Provide the [x, y] coordinate of the cell's center where the given text is located.  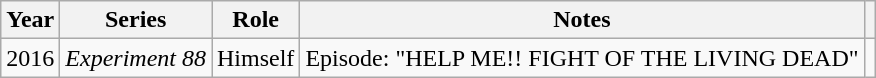
2016 [30, 58]
Year [30, 20]
Himself [256, 58]
Role [256, 20]
Experiment 88 [136, 58]
Episode: "HELP ME!! FIGHT OF THE LIVING DEAD" [582, 58]
Series [136, 20]
Notes [582, 20]
